Find where the given text appears and provide that cell's center as [X, Y] coordinate. 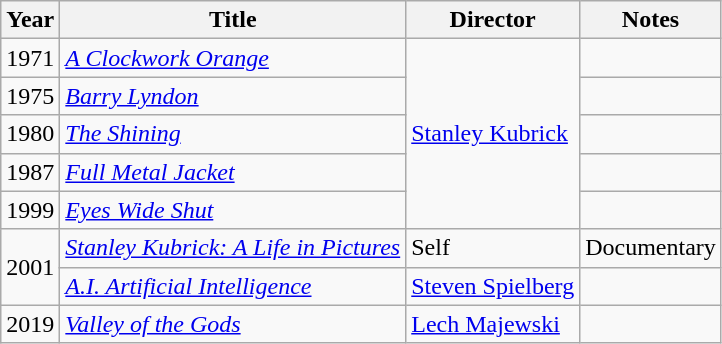
1987 [30, 172]
Notes [651, 20]
Lech Majewski [493, 324]
Eyes Wide Shut [233, 210]
Stanley Kubrick: A Life in Pictures [233, 248]
2019 [30, 324]
Documentary [651, 248]
Director [493, 20]
A.I. Artificial Intelligence [233, 286]
1971 [30, 58]
Title [233, 20]
The Shining [233, 134]
Barry Lyndon [233, 96]
1999 [30, 210]
Full Metal Jacket [233, 172]
1975 [30, 96]
Valley of the Gods [233, 324]
Year [30, 20]
2001 [30, 267]
Steven Spielberg [493, 286]
1980 [30, 134]
Stanley Kubrick [493, 134]
A Clockwork Orange [233, 58]
Self [493, 248]
